Extract the (x, y) coordinate from the center of the cell holding the provided text.  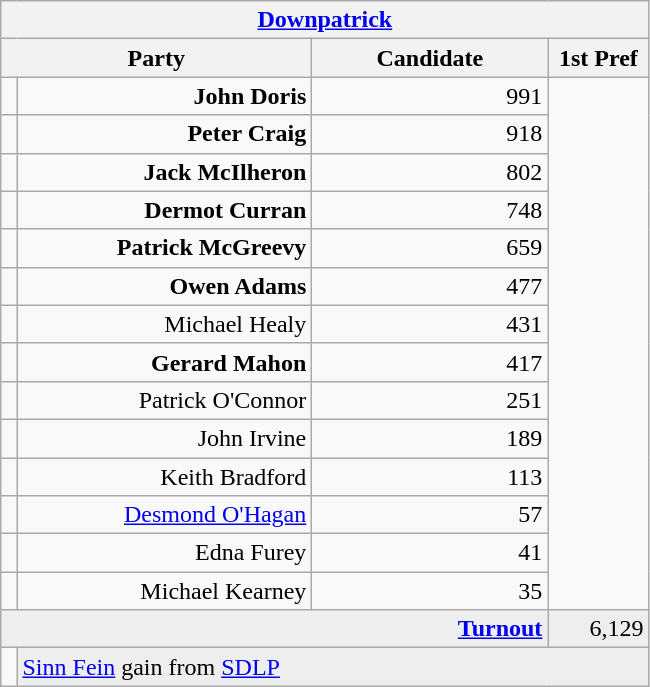
Keith Bradford (164, 477)
Candidate (430, 58)
Dermot Curran (164, 210)
659 (430, 248)
Downpatrick (325, 20)
Party (156, 58)
Jack McIlheron (164, 172)
John Doris (164, 96)
Michael Healy (164, 324)
802 (430, 172)
748 (430, 210)
431 (430, 324)
417 (430, 362)
Michael Kearney (164, 591)
35 (430, 591)
113 (430, 477)
477 (430, 286)
Patrick O'Connor (164, 400)
57 (430, 515)
John Irvine (164, 438)
Owen Adams (164, 286)
41 (430, 553)
Edna Furey (164, 553)
189 (430, 438)
251 (430, 400)
Sinn Fein gain from SDLP (333, 667)
Gerard Mahon (164, 362)
991 (430, 96)
6,129 (598, 629)
Desmond O'Hagan (164, 515)
Peter Craig (164, 134)
1st Pref (598, 58)
Turnout (274, 629)
Patrick McGreevy (164, 248)
918 (430, 134)
